Pinpoint the cell where the given text exists, returning its (x, y) midpoint coordinate. 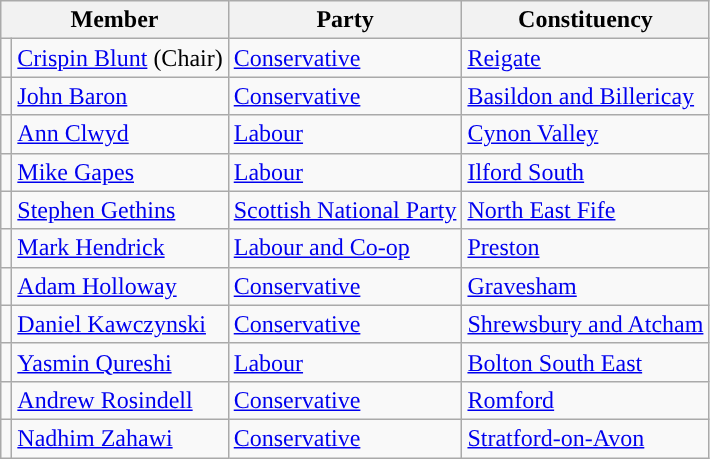
Constituency (586, 20)
John Baron (120, 96)
Mark Hendrick (120, 248)
Scottish National Party (345, 210)
Party (345, 20)
Ilford South (586, 172)
Ann Clwyd (120, 134)
Bolton South East (586, 362)
Gravesham (586, 286)
Cynon Valley (586, 134)
Adam Holloway (120, 286)
Stratford-on-Avon (586, 438)
Crispin Blunt (Chair) (120, 58)
Member (114, 20)
Reigate (586, 58)
North East Fife (586, 210)
Mike Gapes (120, 172)
Daniel Kawczynski (120, 324)
Basildon and Billericay (586, 96)
Preston (586, 248)
Nadhim Zahawi (120, 438)
Shrewsbury and Atcham (586, 324)
Stephen Gethins (120, 210)
Romford (586, 400)
Yasmin Qureshi (120, 362)
Andrew Rosindell (120, 400)
Labour and Co-op (345, 248)
